Determine the [x, y] coordinate at the center of the cell enclosing the given text.  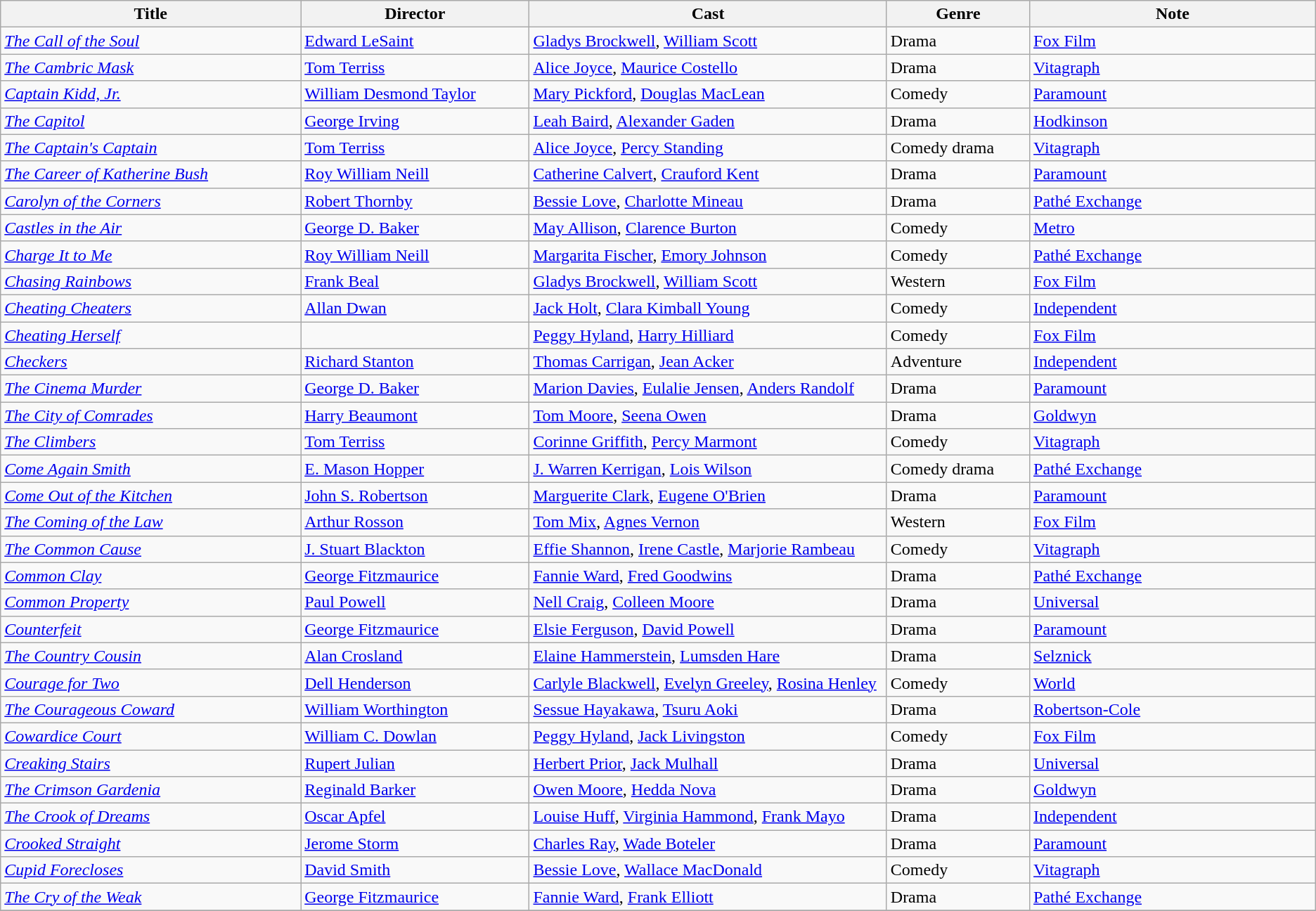
Jerome Storm [415, 844]
William C. Dowlan [415, 736]
Elsie Ferguson, David Powell [708, 629]
Marion Davies, Eulalie Jensen, Anders Randolf [708, 389]
Note [1173, 14]
The Common Cause [150, 549]
Charles Ray, Wade Boteler [708, 844]
Alice Joyce, Maurice Costello [708, 67]
Paul Powell [415, 602]
Peggy Hyland, Jack Livingston [708, 736]
Mary Pickford, Douglas MacLean [708, 94]
Fannie Ward, Fred Goodwins [708, 576]
Creaking Stairs [150, 763]
George Irving [415, 121]
Adventure [957, 362]
The Courageous Coward [150, 709]
Metro [1173, 228]
Director [415, 14]
Carolyn of the Corners [150, 201]
Frank Beal [415, 281]
Selznick [1173, 656]
Oscar Apfel [415, 817]
Rupert Julian [415, 763]
Peggy Hyland, Harry Hilliard [708, 335]
Reginald Barker [415, 790]
Come Out of the Kitchen [150, 496]
The City of Comrades [150, 415]
Castles in the Air [150, 228]
Catherine Calvert, Crauford Kent [708, 174]
World [1173, 683]
Richard Stanton [415, 362]
Marguerite Clark, Eugene O'Brien [708, 496]
John S. Robertson [415, 496]
Cupid Forecloses [150, 870]
Cast [708, 14]
Crooked Straight [150, 844]
The Cambric Mask [150, 67]
The Cinema Murder [150, 389]
The Crook of Dreams [150, 817]
J. Stuart Blackton [415, 549]
Robertson-Cole [1173, 709]
William Desmond Taylor [415, 94]
Alice Joyce, Percy Standing [708, 148]
Alan Crosland [415, 656]
The Crimson Gardenia [150, 790]
The Cry of the Weak [150, 897]
Cowardice Court [150, 736]
Margarita Fischer, Emory Johnson [708, 254]
The Captain's Captain [150, 148]
Courage for Two [150, 683]
Tom Moore, Seena Owen [708, 415]
Title [150, 14]
Allan Dwan [415, 308]
William Worthington [415, 709]
Edward LeSaint [415, 41]
Dell Henderson [415, 683]
Bessie Love, Charlotte Mineau [708, 201]
Hodkinson [1173, 121]
Counterfeit [150, 629]
Common Clay [150, 576]
The Career of Katherine Bush [150, 174]
The Capitol [150, 121]
The Call of the Soul [150, 41]
Sessue Hayakawa, Tsuru Aoki [708, 709]
Harry Beaumont [415, 415]
Come Again Smith [150, 469]
Jack Holt, Clara Kimball Young [708, 308]
Arthur Rosson [415, 522]
Effie Shannon, Irene Castle, Marjorie Rambeau [708, 549]
Chasing Rainbows [150, 281]
Herbert Prior, Jack Mulhall [708, 763]
Cheating Herself [150, 335]
Elaine Hammerstein, Lumsden Hare [708, 656]
Bessie Love, Wallace MacDonald [708, 870]
Carlyle Blackwell, Evelyn Greeley, Rosina Henley [708, 683]
Checkers [150, 362]
The Coming of the Law [150, 522]
David Smith [415, 870]
Leah Baird, Alexander Gaden [708, 121]
Thomas Carrigan, Jean Acker [708, 362]
The Climbers [150, 442]
Louise Huff, Virginia Hammond, Frank Mayo [708, 817]
Cheating Cheaters [150, 308]
Genre [957, 14]
Fannie Ward, Frank Elliott [708, 897]
J. Warren Kerrigan, Lois Wilson [708, 469]
E. Mason Hopper [415, 469]
Tom Mix, Agnes Vernon [708, 522]
Common Property [150, 602]
May Allison, Clarence Burton [708, 228]
Captain Kidd, Jr. [150, 94]
The Country Cousin [150, 656]
Charge It to Me [150, 254]
Corinne Griffith, Percy Marmont [708, 442]
Owen Moore, Hedda Nova [708, 790]
Robert Thornby [415, 201]
Nell Craig, Colleen Moore [708, 602]
